Scan for the cell matching the given text and deliver its [X, Y] coordinate at center. 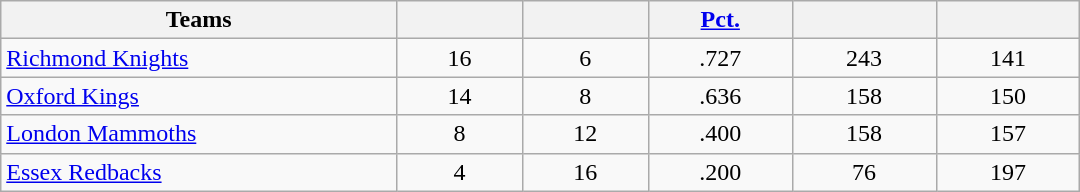
Oxford Kings [199, 96]
.400 [720, 134]
.636 [720, 96]
6 [585, 58]
243 [864, 58]
Teams [199, 20]
London Mammoths [199, 134]
150 [1008, 96]
141 [1008, 58]
Richmond Knights [199, 58]
12 [585, 134]
197 [1008, 172]
Essex Redbacks [199, 172]
76 [864, 172]
.727 [720, 58]
157 [1008, 134]
14 [459, 96]
4 [459, 172]
.200 [720, 172]
Pct. [720, 20]
